Determine the [X, Y] coordinate at the center of the cell enclosing the given text.  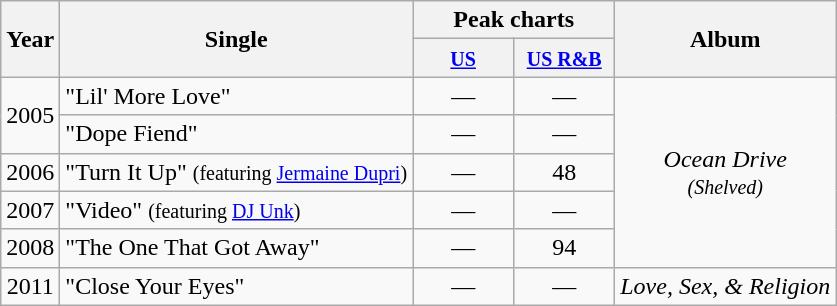
"Close Your Eyes" [236, 286]
Single [236, 39]
2011 [30, 286]
Year [30, 39]
Peak charts [514, 20]
2005 [30, 115]
US [464, 58]
2007 [30, 210]
"Dope Fiend" [236, 134]
"Video" (featuring DJ Unk) [236, 210]
2006 [30, 172]
2008 [30, 248]
"Turn It Up" (featuring Jermaine Dupri) [236, 172]
Ocean Drive(Shelved) [726, 172]
"Lil' More Love" [236, 96]
"The One That Got Away" [236, 248]
48 [564, 172]
94 [564, 248]
Love, Sex, & Religion [726, 286]
Album [726, 39]
US R&B [564, 58]
